For the text-containing cell, return its midpoint in (X, Y) coordinate format. 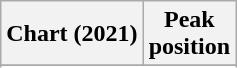
Peakposition (189, 34)
Chart (2021) (72, 34)
